Identify which cell holds the provided text, then report its (X, Y) central coordinate. 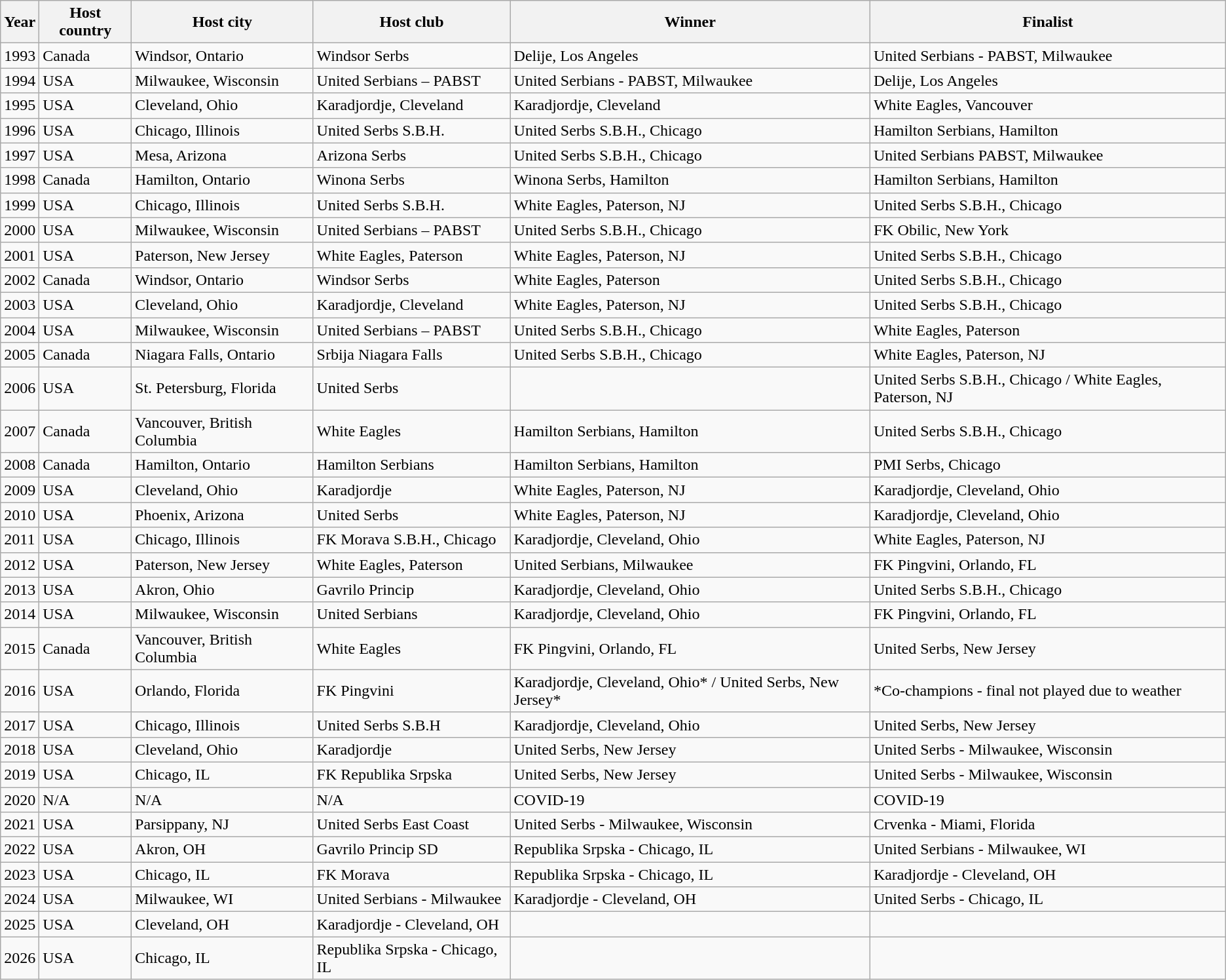
United Serbs - Chicago, IL (1048, 899)
Finalist (1048, 22)
United Serbs S.B.H., Chicago / White Eagles, Paterson, NJ (1048, 389)
United Serbians (411, 614)
Year (20, 22)
Akron, OH (223, 850)
1994 (20, 81)
1998 (20, 180)
2000 (20, 230)
Crvenka - Miami, Florida (1048, 825)
Cleveland, OH (223, 924)
United Serbians - Milwaukee, WI (1048, 850)
1999 (20, 205)
FK Republika Srpska (411, 774)
FK Morava S.B.H., Chicago (411, 540)
Karadjordje, Cleveland, Ohio* / United Serbs, New Jersey* (690, 690)
Arizona Serbs (411, 155)
Orlando, Florida (223, 690)
2018 (20, 749)
2005 (20, 355)
2019 (20, 774)
*Co-champions - final not played due to weather (1048, 690)
2004 (20, 330)
Host country (85, 22)
1996 (20, 130)
2017 (20, 725)
2003 (20, 305)
2008 (20, 465)
2015 (20, 649)
Phoenix, Arizona (223, 515)
Gavrilo Princip (411, 590)
FK Morava (411, 875)
2002 (20, 280)
St. Petersburg, Florida (223, 389)
1997 (20, 155)
Parsippany, NJ (223, 825)
2013 (20, 590)
United Serbs East Coast (411, 825)
PMI Serbs, Chicago (1048, 465)
United Serbians, Milwaukee (690, 565)
2016 (20, 690)
2025 (20, 924)
2012 (20, 565)
Host club (411, 22)
2001 (20, 255)
2021 (20, 825)
1995 (20, 105)
United Serbians PABST, Milwaukee (1048, 155)
1993 (20, 56)
2014 (20, 614)
United Serbians - Milwaukee (411, 899)
United Serbs S.B.H (411, 725)
2024 (20, 899)
Akron, Ohio (223, 590)
Milwaukee, WI (223, 899)
Srbija Niagara Falls (411, 355)
2011 (20, 540)
2010 (20, 515)
FK Obilic, New York (1048, 230)
Niagara Falls, Ontario (223, 355)
Winona Serbs, Hamilton (690, 180)
Gavrilo Princip SD (411, 850)
2009 (20, 490)
Winner (690, 22)
2026 (20, 958)
2023 (20, 875)
Mesa, Arizona (223, 155)
2020 (20, 800)
Winona Serbs (411, 180)
2007 (20, 431)
Host city (223, 22)
Hamilton Serbians (411, 465)
White Eagles, Vancouver (1048, 105)
FK Pingvini (411, 690)
2022 (20, 850)
2006 (20, 389)
